Return the (X, Y) coordinate for the center point of the cell that contains the specified text.  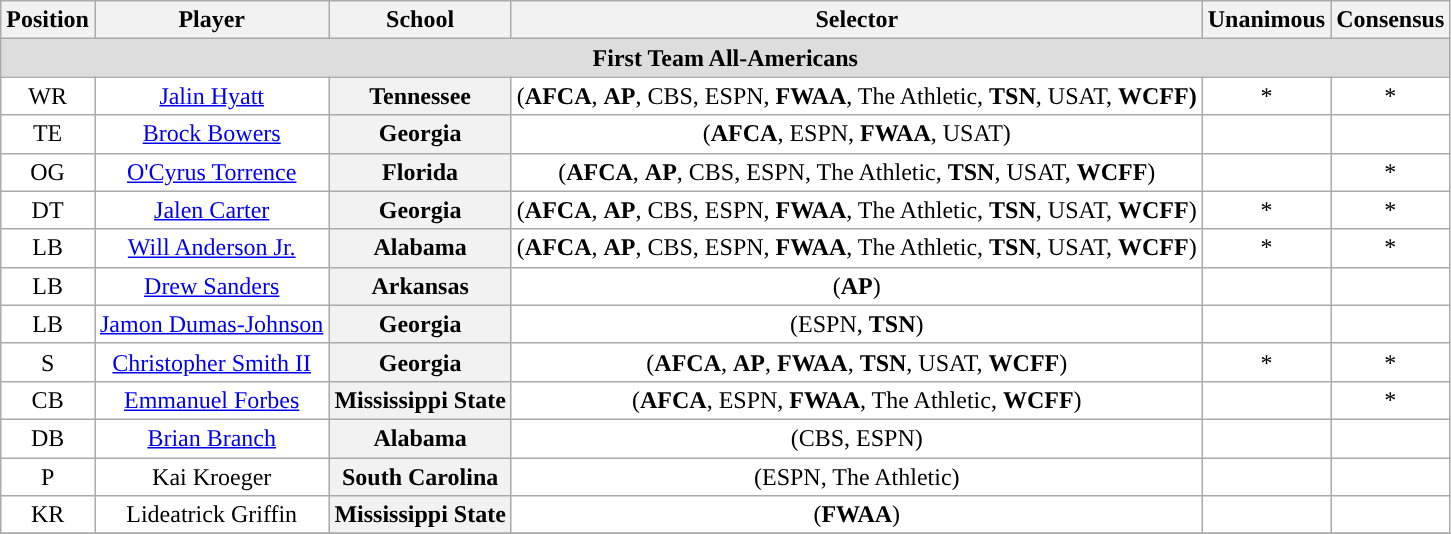
(AFCA, AP, CBS, ESPN, The Athletic, TSN, USAT, WCFF) (856, 172)
Consensus (1390, 20)
Jamon Dumas-Johnson (211, 324)
O'Cyrus Torrence (211, 172)
TE (48, 134)
Drew Sanders (211, 286)
(ESPN, TSN) (856, 324)
Arkansas (420, 286)
(ESPN, The Athletic) (856, 477)
OG (48, 172)
WR (48, 96)
South Carolina (420, 477)
Kai Kroeger (211, 477)
DB (48, 438)
(AFCA, ESPN, FWAA, The Athletic, WCFF) (856, 400)
Tennessee (420, 96)
Brian Branch (211, 438)
Selector (856, 20)
Emmanuel Forbes (211, 400)
Will Anderson Jr. (211, 248)
(AFCA, ESPN, FWAA, USAT) (856, 134)
DT (48, 210)
Christopher Smith II (211, 362)
(FWAA) (856, 515)
Lideatrick Griffin (211, 515)
(AFCA, AP, FWAA, TSN, USAT, WCFF) (856, 362)
(CBS, ESPN) (856, 438)
Brock Bowers (211, 134)
Position (48, 20)
First Team All-Americans (726, 58)
Player (211, 20)
Jalin Hyatt (211, 96)
CB (48, 400)
KR (48, 515)
Florida (420, 172)
Jalen Carter (211, 210)
School (420, 20)
Unanimous (1266, 20)
(AP) (856, 286)
S (48, 362)
P (48, 477)
